Identify which cell holds the provided text, then report its [X, Y] central coordinate. 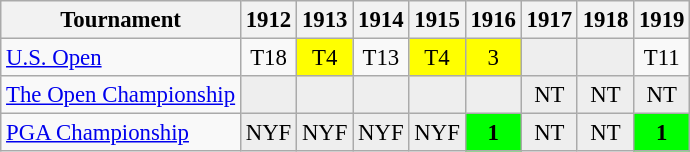
1913 [325, 20]
U.S. Open [121, 58]
1918 [605, 20]
1917 [549, 20]
1919 [662, 20]
T11 [662, 58]
The Open Championship [121, 95]
T13 [381, 58]
1915 [437, 20]
Tournament [121, 20]
1914 [381, 20]
T18 [268, 58]
1916 [493, 20]
3 [493, 58]
1912 [268, 20]
PGA Championship [121, 133]
